Return the [X, Y] coordinate for the center point of the cell that contains the specified text.  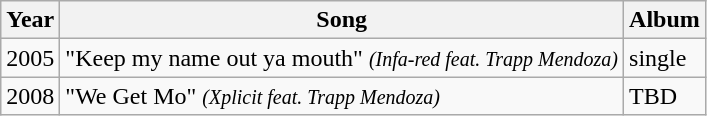
2005 [30, 58]
Album [665, 20]
Year [30, 20]
"Keep my name out ya mouth" (Infa-red feat. Trapp Mendoza) [342, 58]
"We Get Mo" (Xplicit feat. Trapp Mendoza) [342, 96]
TBD [665, 96]
2008 [30, 96]
Song [342, 20]
single [665, 58]
